Detect which cell encompasses the target text, then output its [x, y] center coordinate. 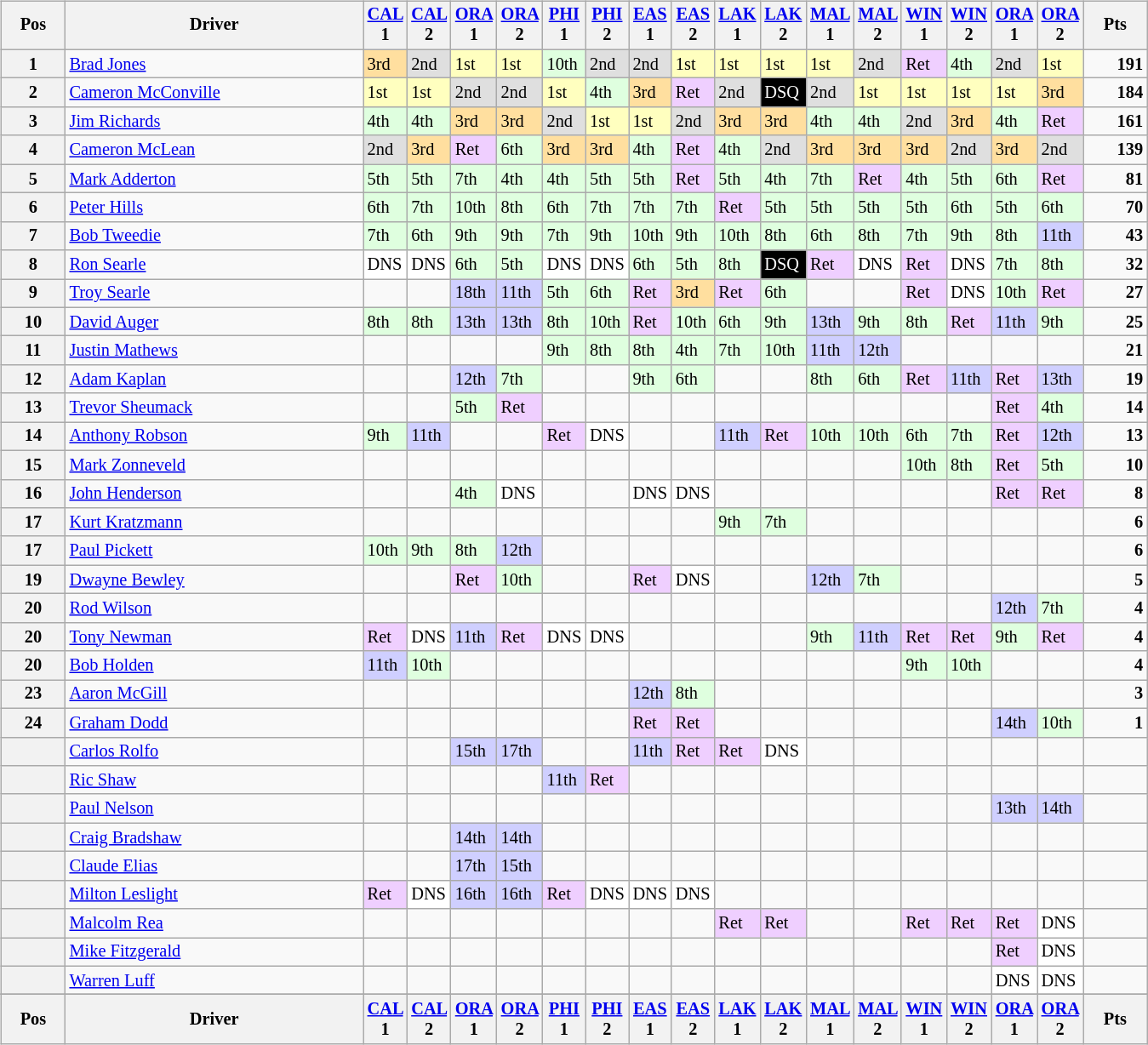
7 [32, 236]
43 [1115, 236]
16 [32, 494]
21 [1115, 351]
Bob Holden [214, 665]
161 [1115, 122]
Justin Mathews [214, 351]
Troy Searle [214, 294]
Anthony Robson [214, 437]
2 [32, 93]
Craig Bradshaw [214, 837]
Mike Fitzgerald [214, 952]
Jim Richards [214, 122]
Kurt Kratzmann [214, 522]
Paul Nelson [214, 808]
Milton Leslight [214, 894]
Aaron McGill [214, 694]
9 [32, 294]
Dwayne Bewley [214, 580]
139 [1115, 150]
81 [1115, 179]
11 [32, 351]
Claude Elias [214, 866]
15 [32, 465]
184 [1115, 93]
Bob Tweedie [214, 236]
25 [1115, 322]
Trevor Sheumack [214, 408]
Malcolm Rea [214, 923]
Ric Shaw [214, 780]
12 [32, 380]
Brad Jones [214, 64]
27 [1115, 294]
John Henderson [214, 494]
18th [474, 294]
Rod Wilson [214, 608]
Peter Hills [214, 208]
Cameron McLean [214, 150]
Graham Dodd [214, 722]
Mark Zonneveld [214, 465]
23 [32, 694]
Tony Newman [214, 637]
Paul Pickett [214, 551]
24 [32, 722]
Mark Adderton [214, 179]
191 [1115, 64]
70 [1115, 208]
Cameron McConville [214, 93]
Adam Kaplan [214, 380]
Carlos Rolfo [214, 751]
Ron Searle [214, 265]
David Auger [214, 322]
Warren Luff [214, 980]
32 [1115, 265]
